Search for the cell housing the specified text and yield its (x, y) center coordinate. 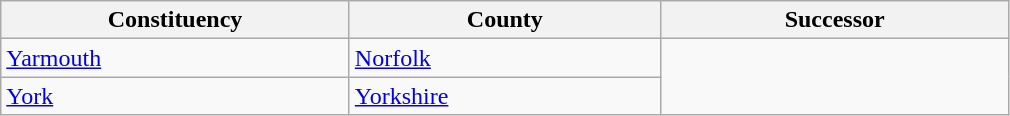
Constituency (176, 20)
York (176, 96)
Norfolk (504, 58)
Yorkshire (504, 96)
Successor (834, 20)
Yarmouth (176, 58)
County (504, 20)
